Detect which cell encompasses the target text, then output its [x, y] center coordinate. 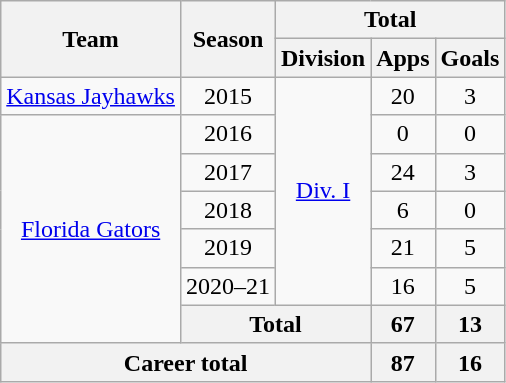
Goals [470, 58]
6 [403, 210]
Season [228, 39]
Kansas Jayhawks [91, 96]
Team [91, 39]
20 [403, 96]
13 [470, 324]
67 [403, 324]
87 [403, 362]
2020–21 [228, 286]
Apps [403, 58]
Florida Gators [91, 229]
2016 [228, 134]
2019 [228, 248]
2015 [228, 96]
Division [324, 58]
24 [403, 172]
Div. I [324, 191]
Career total [186, 362]
2017 [228, 172]
21 [403, 248]
2018 [228, 210]
